Return (x, y) of the center of cell containing provided text 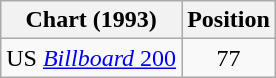
Position (229, 20)
Chart (1993) (92, 20)
US Billboard 200 (92, 58)
77 (229, 58)
